Return the (X, Y) coordinate for the center point of the cell that contains the specified text.  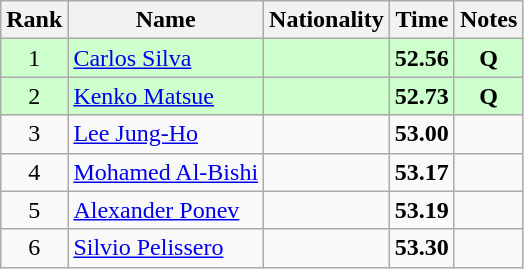
3 (34, 134)
1 (34, 58)
Time (422, 20)
53.00 (422, 134)
Notes (488, 20)
Carlos Silva (166, 58)
53.19 (422, 210)
Nationality (327, 20)
Alexander Ponev (166, 210)
5 (34, 210)
Rank (34, 20)
52.56 (422, 58)
4 (34, 172)
2 (34, 96)
Lee Jung-Ho (166, 134)
6 (34, 248)
Mohamed Al-Bishi (166, 172)
Kenko Matsue (166, 96)
53.30 (422, 248)
Silvio Pelissero (166, 248)
53.17 (422, 172)
52.73 (422, 96)
Name (166, 20)
